Output the (X, Y) coordinate of the center of the cell containing the given text.  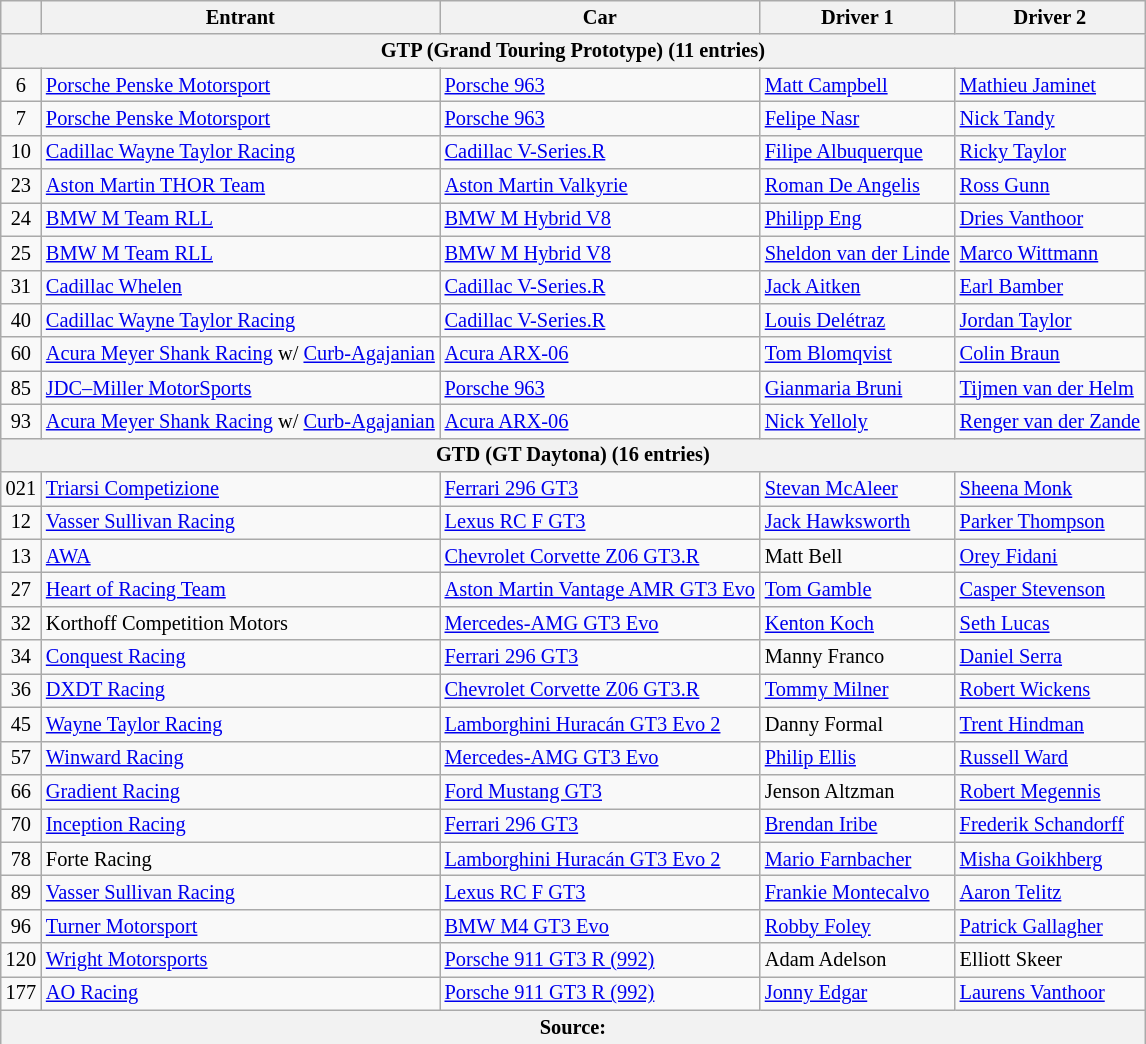
Tommy Milner (858, 690)
Mathieu Jaminet (1050, 85)
021 (21, 489)
Ricky Taylor (1050, 152)
36 (21, 690)
Gradient Racing (240, 791)
Manny Franco (858, 657)
AO Racing (240, 993)
Korthoff Competition Motors (240, 623)
JDC–Miller MotorSports (240, 388)
Laurens Vanthoor (1050, 993)
Stevan McAleer (858, 489)
27 (21, 589)
Aaron Telitz (1050, 892)
Mario Farnbacher (858, 859)
Brendan Iribe (858, 825)
Triarsi Competizione (240, 489)
40 (21, 320)
Earl Bamber (1050, 287)
25 (21, 253)
Sheldon van der Linde (858, 253)
177 (21, 993)
Elliott Skeer (1050, 960)
Renger van der Zande (1050, 421)
66 (21, 791)
Trent Hindman (1050, 724)
Marco Wittmann (1050, 253)
Adam Adelson (858, 960)
Daniel Serra (1050, 657)
Casper Stevenson (1050, 589)
Felipe Nasr (858, 118)
AWA (240, 556)
Robby Foley (858, 926)
Ross Gunn (1050, 186)
Ford Mustang GT3 (600, 791)
Philip Ellis (858, 758)
Jordan Taylor (1050, 320)
7 (21, 118)
32 (21, 623)
Wright Motorsports (240, 960)
Winward Racing (240, 758)
Danny Formal (858, 724)
Louis Delétraz (858, 320)
Jonny Edgar (858, 993)
Misha Goikhberg (1050, 859)
Kenton Koch (858, 623)
6 (21, 85)
Nick Yelloly (858, 421)
45 (21, 724)
Tom Blomqvist (858, 354)
Jack Hawksworth (858, 522)
13 (21, 556)
Cadillac Whelen (240, 287)
Wayne Taylor Racing (240, 724)
Tijmen van der Helm (1050, 388)
23 (21, 186)
GTD (GT Daytona) (16 entries) (573, 455)
120 (21, 960)
Russell Ward (1050, 758)
Forte Racing (240, 859)
Jack Aitken (858, 287)
Entrant (240, 17)
60 (21, 354)
Tom Gamble (858, 589)
31 (21, 287)
Sheena Monk (1050, 489)
Colin Braun (1050, 354)
Matt Campbell (858, 85)
89 (21, 892)
Frederik Schandorff (1050, 825)
Nick Tandy (1050, 118)
GTP (Grand Touring Prototype) (11 entries) (573, 51)
Orey Fidani (1050, 556)
Philipp Eng (858, 219)
Inception Racing (240, 825)
BMW M4 GT3 Evo (600, 926)
Patrick Gallagher (1050, 926)
Driver 1 (858, 17)
Car (600, 17)
Parker Thompson (1050, 522)
Seth Lucas (1050, 623)
Aston Martin Valkyrie (600, 186)
DXDT Racing (240, 690)
24 (21, 219)
Robert Wickens (1050, 690)
Frankie Montecalvo (858, 892)
Roman De Angelis (858, 186)
96 (21, 926)
Heart of Racing Team (240, 589)
12 (21, 522)
93 (21, 421)
Jenson Altzman (858, 791)
Aston Martin THOR Team (240, 186)
70 (21, 825)
Matt Bell (858, 556)
Aston Martin Vantage AMR GT3 Evo (600, 589)
Turner Motorsport (240, 926)
Dries Vanthoor (1050, 219)
Robert Megennis (1050, 791)
10 (21, 152)
57 (21, 758)
78 (21, 859)
Source: (573, 1027)
Conquest Racing (240, 657)
Filipe Albuquerque (858, 152)
Driver 2 (1050, 17)
85 (21, 388)
Gianmaria Bruni (858, 388)
34 (21, 657)
